Detect which cell encompasses the target text, then output its [x, y] center coordinate. 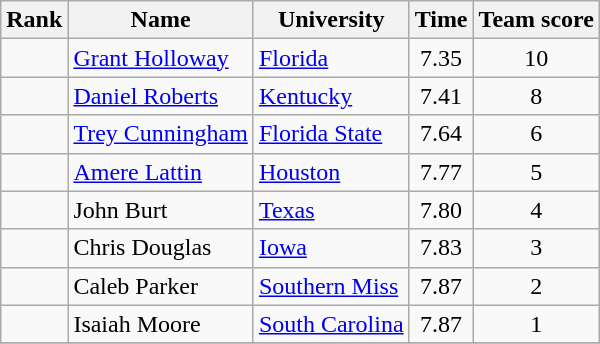
Caleb Parker [161, 286]
Daniel Roberts [161, 96]
Southern Miss [331, 286]
South Carolina [331, 324]
Trey Cunningham [161, 134]
10 [536, 58]
7.64 [441, 134]
Florida [331, 58]
Amere Lattin [161, 172]
7.41 [441, 96]
Florida State [331, 134]
4 [536, 210]
3 [536, 248]
University [331, 20]
Team score [536, 20]
5 [536, 172]
John Burt [161, 210]
7.77 [441, 172]
Iowa [331, 248]
8 [536, 96]
7.80 [441, 210]
Rank [34, 20]
7.83 [441, 248]
Grant Holloway [161, 58]
1 [536, 324]
Chris Douglas [161, 248]
2 [536, 286]
7.35 [441, 58]
Time [441, 20]
6 [536, 134]
Texas [331, 210]
Name [161, 20]
Isaiah Moore [161, 324]
Houston [331, 172]
Kentucky [331, 96]
